Determine the [x, y] coordinate at the center of the cell enclosing the given text.  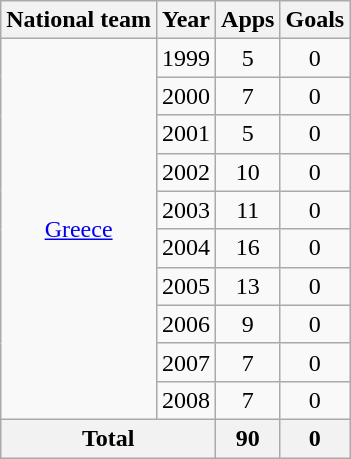
9 [248, 324]
16 [248, 248]
Greece [79, 230]
2003 [186, 210]
Goals [315, 20]
2008 [186, 400]
10 [248, 172]
1999 [186, 58]
11 [248, 210]
2006 [186, 324]
2007 [186, 362]
Year [186, 20]
Apps [248, 20]
National team [79, 20]
2001 [186, 134]
90 [248, 438]
Total [108, 438]
2000 [186, 96]
13 [248, 286]
2002 [186, 172]
2005 [186, 286]
2004 [186, 248]
